Find where the given text appears and provide that cell's center as (x, y) coordinate. 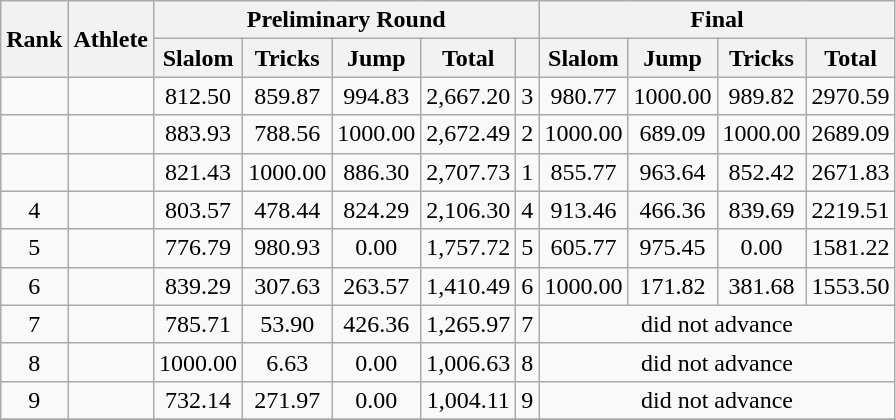
994.83 (376, 96)
859.87 (288, 96)
883.93 (198, 134)
1,004.11 (468, 400)
1,265.97 (468, 324)
803.57 (198, 210)
1,006.63 (468, 362)
605.77 (584, 248)
732.14 (198, 400)
2 (528, 134)
2219.51 (850, 210)
171.82 (672, 286)
788.56 (288, 134)
Athlete (111, 39)
1553.50 (850, 286)
Preliminary Round (346, 20)
855.77 (584, 172)
975.45 (672, 248)
1,410.49 (468, 286)
271.97 (288, 400)
478.44 (288, 210)
Final (717, 20)
824.29 (376, 210)
53.90 (288, 324)
776.79 (198, 248)
1 (528, 172)
852.42 (762, 172)
980.93 (288, 248)
821.43 (198, 172)
307.63 (288, 286)
6.63 (288, 362)
689.09 (672, 134)
2689.09 (850, 134)
1581.22 (850, 248)
381.68 (762, 286)
2671.83 (850, 172)
839.69 (762, 210)
2970.59 (850, 96)
426.36 (376, 324)
812.50 (198, 96)
839.29 (198, 286)
1,757.72 (468, 248)
2,106.30 (468, 210)
2,667.20 (468, 96)
785.71 (198, 324)
963.64 (672, 172)
263.57 (376, 286)
2,672.49 (468, 134)
913.46 (584, 210)
3 (528, 96)
466.36 (672, 210)
886.30 (376, 172)
980.77 (584, 96)
Rank (34, 39)
989.82 (762, 96)
2,707.73 (468, 172)
